Detect which cell encompasses the target text, then output its (x, y) center coordinate. 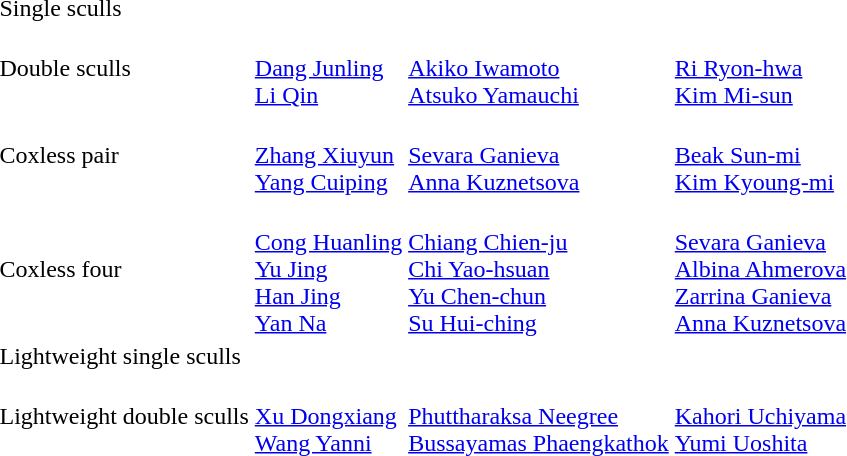
Sevara GanievaAnna Kuznetsova (539, 155)
Akiko IwamotoAtsuko Yamauchi (539, 68)
Zhang XiuyunYang Cuiping (328, 155)
Ri Ryon-hwaKim Mi-sun (760, 68)
Sevara GanievaAlbina AhmerovaZarrina GanievaAnna Kuznetsova (760, 269)
Cong HuanlingYu JingHan JingYan Na (328, 269)
Chiang Chien-juChi Yao-hsuanYu Chen-chunSu Hui-ching (539, 269)
Dang JunlingLi Qin (328, 68)
Beak Sun-miKim Kyoung-mi (760, 155)
